Search for the cell housing the specified text and yield its (X, Y) center coordinate. 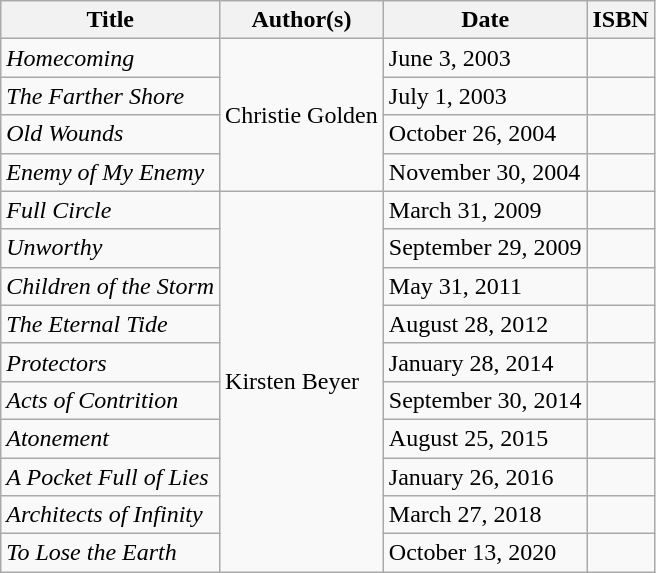
July 1, 2003 (485, 96)
Old Wounds (110, 134)
August 25, 2015 (485, 438)
Atonement (110, 438)
Acts of Contrition (110, 400)
August 28, 2012 (485, 324)
October 13, 2020 (485, 553)
Unworthy (110, 248)
ISBN (620, 20)
Enemy of My Enemy (110, 172)
Title (110, 20)
Author(s) (302, 20)
Protectors (110, 362)
June 3, 2003 (485, 58)
Date (485, 20)
A Pocket Full of Lies (110, 477)
March 27, 2018 (485, 515)
March 31, 2009 (485, 210)
Kirsten Beyer (302, 382)
January 26, 2016 (485, 477)
September 30, 2014 (485, 400)
January 28, 2014 (485, 362)
The Eternal Tide (110, 324)
November 30, 2004 (485, 172)
To Lose the Earth (110, 553)
Full Circle (110, 210)
Architects of Infinity (110, 515)
October 26, 2004 (485, 134)
Christie Golden (302, 115)
Homecoming (110, 58)
September 29, 2009 (485, 248)
May 31, 2011 (485, 286)
The Farther Shore (110, 96)
Children of the Storm (110, 286)
